Capture the cell that displays the provided text and extract its (X, Y) central coordinate. 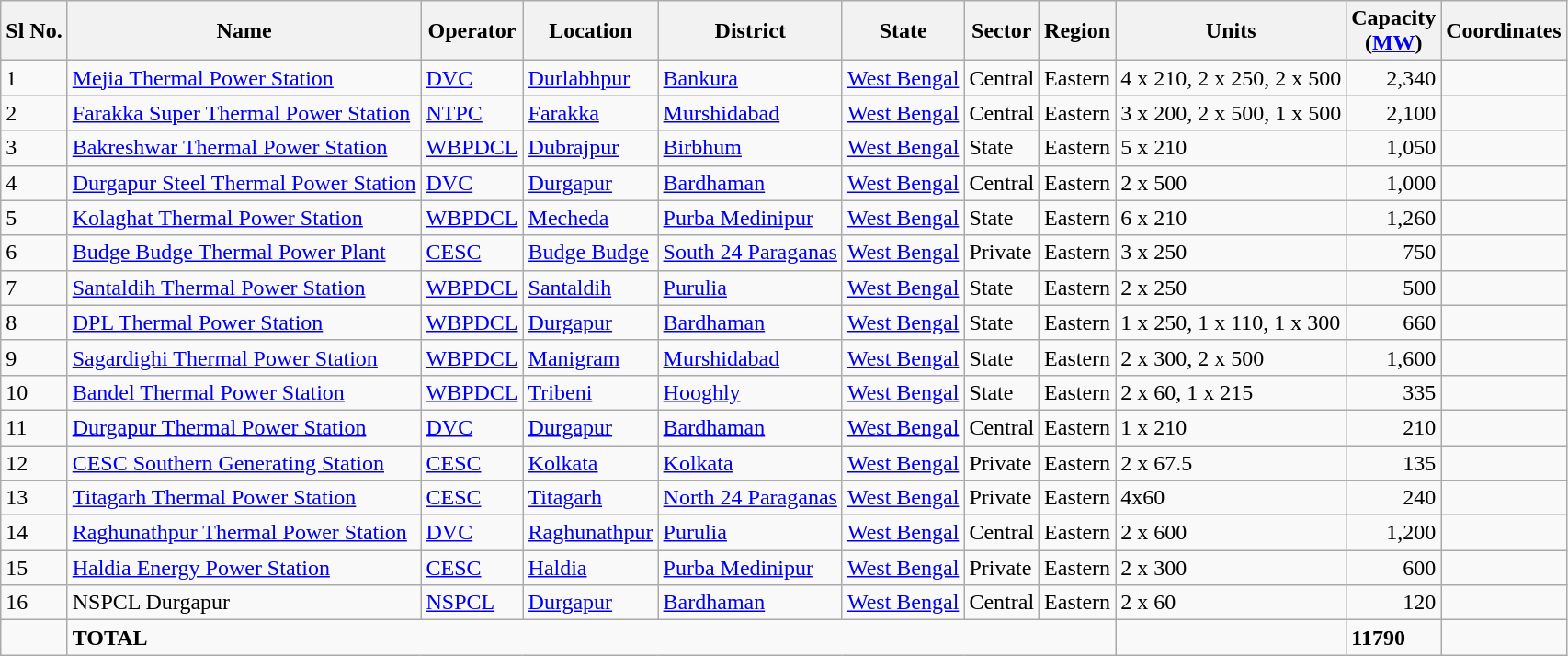
16 (34, 603)
Location (590, 31)
4 (34, 183)
1 (34, 78)
335 (1393, 392)
2,100 (1393, 113)
Farakka (590, 113)
1,200 (1393, 533)
240 (1393, 498)
Manigram (590, 357)
Coordinates (1504, 31)
Raghunathpur (590, 533)
Mejia Thermal Power Station (244, 78)
9 (34, 357)
Region (1077, 31)
Sl No. (34, 31)
Santaldih Thermal Power Station (244, 288)
DPL Thermal Power Station (244, 322)
CESC Southern Generating Station (244, 462)
2 x 600 (1232, 533)
Durgapur Thermal Power Station (244, 427)
Titagarh (590, 498)
Mecheda (590, 218)
500 (1393, 288)
600 (1393, 568)
3 (34, 148)
North 24 Paraganas (750, 498)
Durlabhpur (590, 78)
Santaldih (590, 288)
1,260 (1393, 218)
4 x 210, 2 x 250, 2 x 500 (1232, 78)
NTPC (472, 113)
7 (34, 288)
Raghunathpur Thermal Power Station (244, 533)
NSPCL Durgapur (244, 603)
750 (1393, 253)
6 x 210 (1232, 218)
Capacity(MW) (1393, 31)
5 x 210 (1232, 148)
2 x 500 (1232, 183)
1 x 250, 1 x 110, 1 x 300 (1232, 322)
120 (1393, 603)
Tribeni (590, 392)
4x60 (1232, 498)
TOTAL (591, 638)
Bandel Thermal Power Station (244, 392)
11 (34, 427)
Operator (472, 31)
660 (1393, 322)
210 (1393, 427)
2 x 250 (1232, 288)
Hooghly (750, 392)
Sagardighi Thermal Power Station (244, 357)
South 24 Paraganas (750, 253)
13 (34, 498)
1 x 210 (1232, 427)
Haldia (590, 568)
2 x 300, 2 x 500 (1232, 357)
2 x 60 (1232, 603)
Bankura (750, 78)
2 (34, 113)
2 x 67.5 (1232, 462)
Titagarh Thermal Power Station (244, 498)
Budge Budge Thermal Power Plant (244, 253)
11790 (1393, 638)
Kolaghat Thermal Power Station (244, 218)
3 x 200, 2 x 500, 1 x 500 (1232, 113)
2 x 60, 1 x 215 (1232, 392)
15 (34, 568)
Haldia Energy Power Station (244, 568)
Budge Budge (590, 253)
12 (34, 462)
1,050 (1393, 148)
2 x 300 (1232, 568)
3 x 250 (1232, 253)
Durgapur Steel Thermal Power Station (244, 183)
1,600 (1393, 357)
District (750, 31)
Dubrajpur (590, 148)
14 (34, 533)
5 (34, 218)
6 (34, 253)
Birbhum (750, 148)
Name (244, 31)
2,340 (1393, 78)
10 (34, 392)
Units (1232, 31)
8 (34, 322)
1,000 (1393, 183)
Farakka Super Thermal Power Station (244, 113)
Sector (1002, 31)
Bakreshwar Thermal Power Station (244, 148)
135 (1393, 462)
NSPCL (472, 603)
